Return the [X, Y] coordinate for the center point of the cell that contains the specified text.  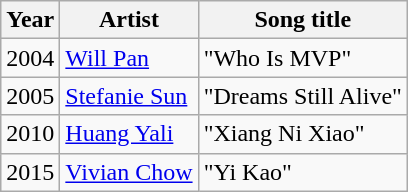
Artist [129, 20]
"Dreams Still Alive" [302, 96]
Stefanie Sun [129, 96]
2004 [30, 58]
"Yi Kao" [302, 172]
"Xiang Ni Xiao" [302, 134]
Year [30, 20]
2010 [30, 134]
Huang Yali [129, 134]
Vivian Chow [129, 172]
2015 [30, 172]
Song title [302, 20]
2005 [30, 96]
Will Pan [129, 58]
"Who Is MVP" [302, 58]
